Extract the [X, Y] coordinate from the center of the cell holding the provided text.  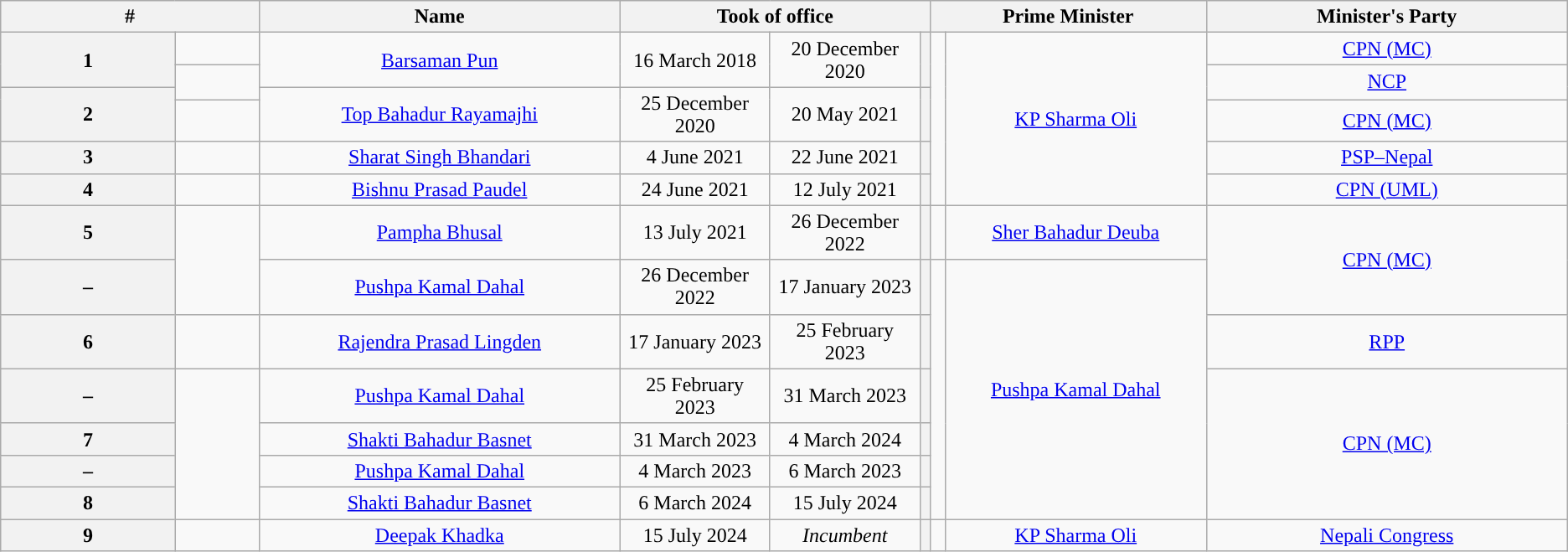
4 March 2023 [695, 471]
CPN (UML) [1387, 189]
16 March 2018 [695, 60]
12 July 2021 [845, 189]
20 May 2021 [845, 114]
Sharat Singh Bhandari [439, 157]
Prime Minister [1068, 17]
13 July 2021 [695, 233]
RPP [1387, 342]
20 December 2020 [845, 60]
NCP [1387, 82]
Took of office [775, 17]
1 [88, 60]
6 March 2023 [845, 471]
Name [439, 17]
Bishnu Prasad Paudel [439, 189]
3 [88, 157]
6 [88, 342]
2 [88, 114]
Rajendra Prasad Lingden [439, 342]
5 [88, 233]
Deepak Khadka [439, 535]
Pampha Bhusal [439, 233]
Nepali Congress [1387, 535]
# [130, 17]
7 [88, 439]
Sher Bahadur Deuba [1075, 233]
Barsaman Pun [439, 60]
25 December 2020 [695, 114]
6 March 2024 [695, 503]
4 June 2021 [695, 157]
Top Bahadur Rayamajhi [439, 114]
Minister's Party [1387, 17]
8 [88, 503]
Incumbent [845, 535]
4 [88, 189]
22 June 2021 [845, 157]
24 June 2021 [695, 189]
4 March 2024 [845, 439]
PSP–Nepal [1387, 157]
9 [88, 535]
